Extract the [X, Y] coordinate from the center of the cell holding the provided text.  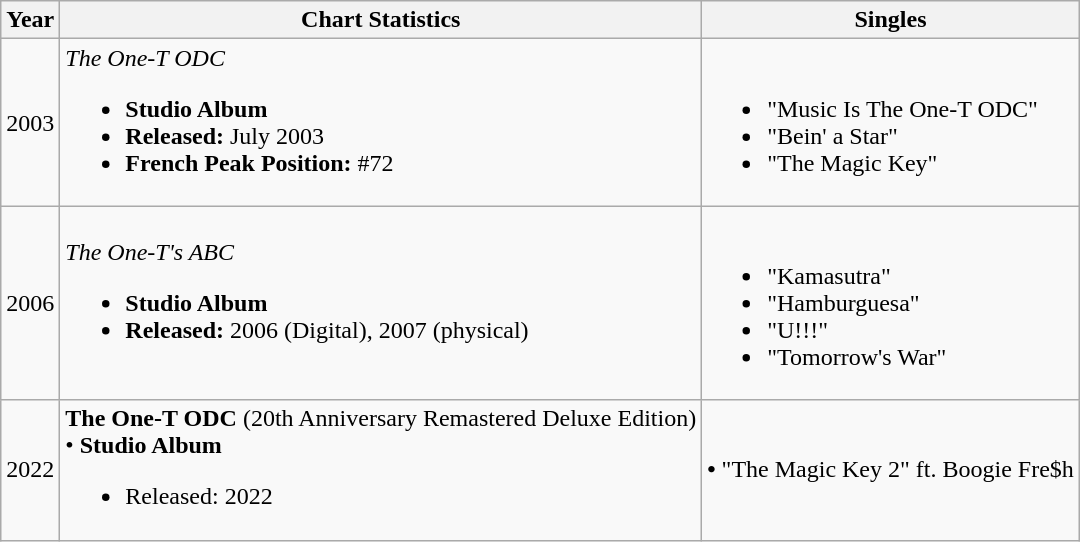
2006 [30, 303]
The One-T ODCStudio AlbumReleased: July 2003French Peak Position: #72 [381, 122]
The One-T's ABCStudio AlbumReleased: 2006 (Digital), 2007 (physical) [381, 303]
2022 [30, 470]
2003 [30, 122]
• "The Magic Key 2" ft. Boogie Fre$h [891, 470]
Year [30, 20]
"Kamasutra""Hamburguesa""U!!!""Tomorrow's War" [891, 303]
"Music Is The One-T ODC""Bein' a Star""The Magic Key" [891, 122]
Chart Statistics [381, 20]
The One-T ODC (20th Anniversary Remastered Deluxe Edition)• Studio AlbumReleased: 2022 [381, 470]
Singles [891, 20]
